Search for the cell housing the specified text and yield its [x, y] center coordinate. 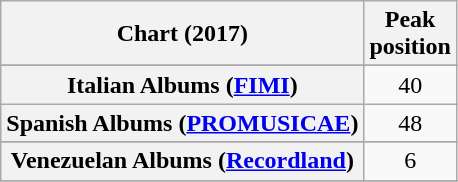
Spanish Albums (PROMUSICAE) [182, 123]
6 [410, 161]
40 [410, 85]
Peak position [410, 34]
Venezuelan Albums (Recordland) [182, 161]
48 [410, 123]
Italian Albums (FIMI) [182, 85]
Chart (2017) [182, 34]
